Capture the cell that displays the provided text and extract its (X, Y) central coordinate. 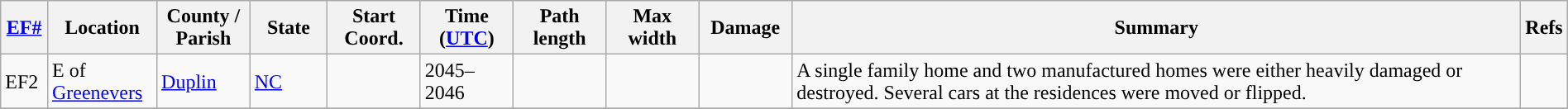
Path length (560, 28)
Damage (746, 28)
NC (289, 81)
Duplin (203, 81)
Location (102, 28)
State (289, 28)
EF2 (25, 81)
County / Parish (203, 28)
E of Greenevers (102, 81)
Time (UTC) (466, 28)
Start Coord. (374, 28)
A single family home and two manufactured homes were either heavily damaged or destroyed. Several cars at the residences were moved or flipped. (1156, 81)
2045–2046 (466, 81)
Max width (653, 28)
EF# (25, 28)
Refs (1544, 28)
Summary (1156, 28)
